Return the [x, y] coordinate for the center point of the cell that contains the specified text.  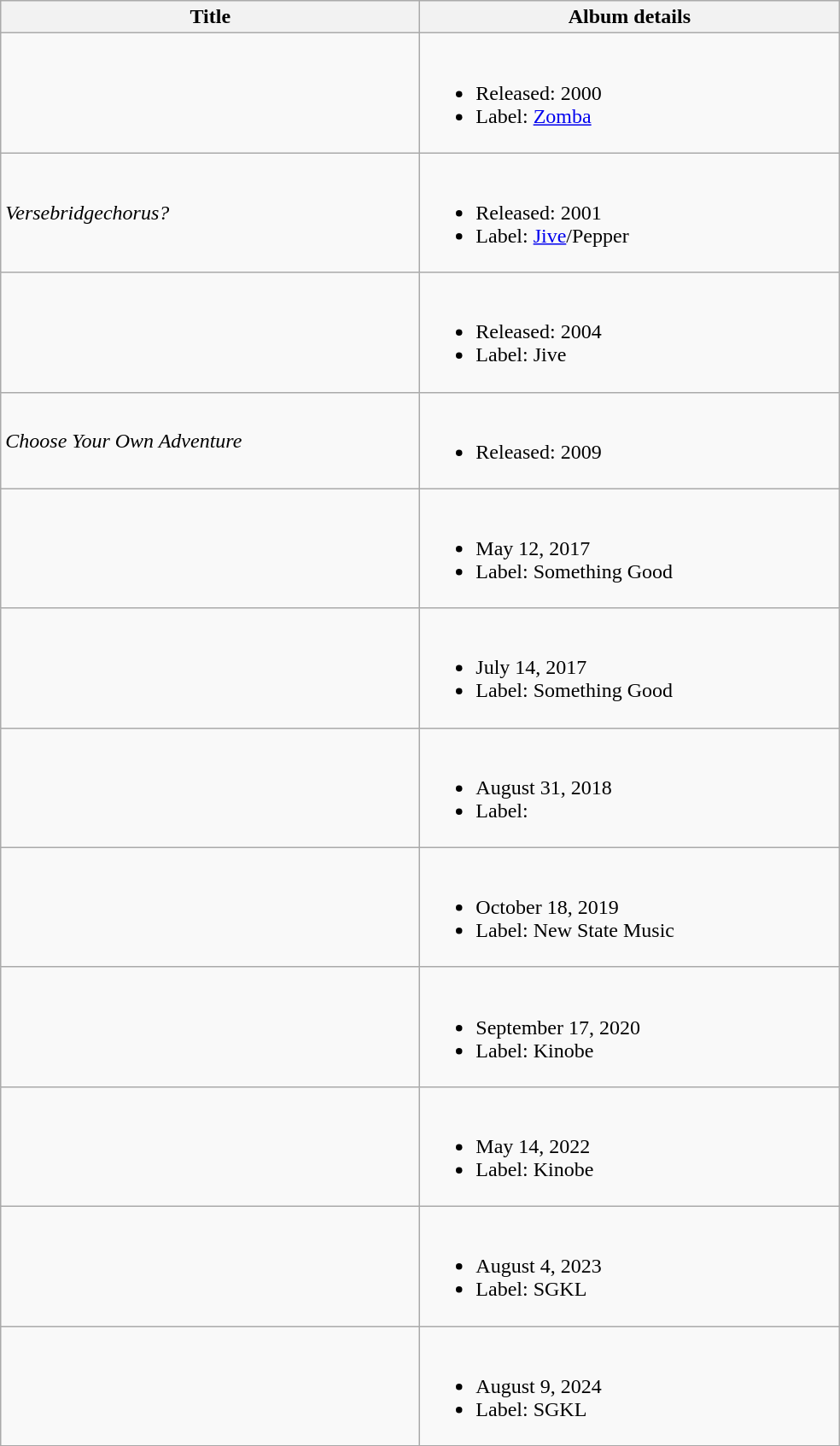
Title [210, 17]
August 9, 2024Label: SGKL [630, 1385]
Released: 2000Label: Zomba [630, 93]
October 18, 2019Label: New State Music [630, 907]
Versebridgechorus? [210, 213]
July 14, 2017Label: Something Good [630, 668]
September 17, 2020Label: Kinobe [630, 1027]
Released: 2009 [630, 441]
May 12, 2017Label: Something Good [630, 548]
Choose Your Own Adventure [210, 441]
August 4, 2023Label: SGKL [630, 1266]
May 14, 2022Label: Kinobe [630, 1146]
Album details [630, 17]
August 31, 2018Label: [630, 787]
Released: 2004Label: Jive [630, 332]
Released: 2001Label: Jive/Pepper [630, 213]
